From the cell containing the given text, extract its center point as [x, y] coordinate. 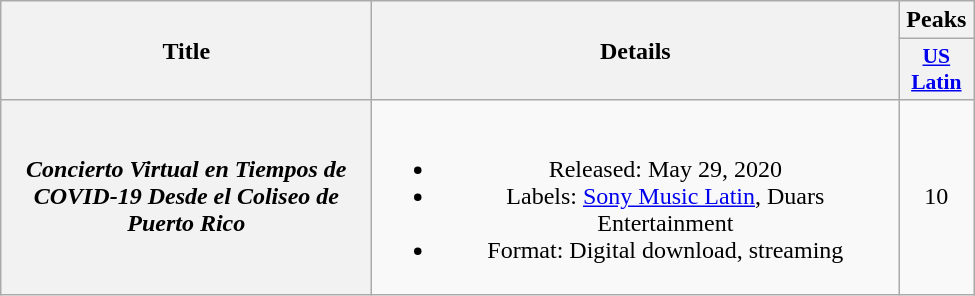
USLatin [936, 70]
Details [636, 50]
Released: May 29, 2020Labels: Sony Music Latin, Duars EntertainmentFormat: Digital download, streaming [636, 197]
Concierto Virtual en Tiempos de COVID-19 Desde el Coliseo de Puerto Rico [186, 197]
Title [186, 50]
Peaks [936, 20]
10 [936, 197]
